Provide the (x, y) coordinate of the cell's center where the given text is located.  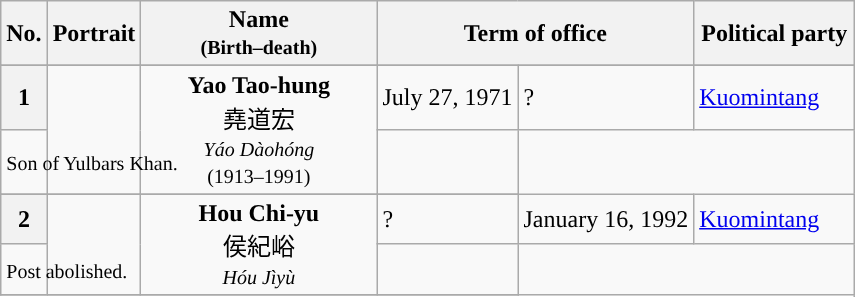
July 27, 1971 (448, 98)
Term of office (536, 34)
No. (24, 34)
Political party (774, 34)
Name(Birth–death) (259, 34)
Hou Chi-yu侯紀峪Hóu Jìyù (259, 244)
1 (24, 98)
Portrait (94, 34)
Yao Tao-hung堯道宏Yáo Dàohóng(1913–1991) (259, 130)
2 (24, 220)
Son of Yulbars Khan. (260, 162)
Post abolished. (260, 270)
January 16, 1992 (606, 220)
